Return the [X, Y] coordinate for the center point of the cell that contains the specified text.  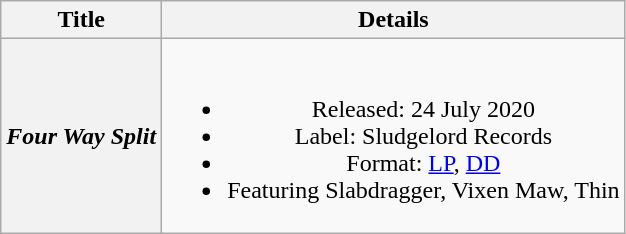
Released: 24 July 2020Label: Sludgelord RecordsFormat: LP, DDFeaturing Slabdragger, Vixen Maw, Thin [394, 136]
Four Way Split [82, 136]
Details [394, 20]
Title [82, 20]
